Output the [X, Y] coordinate of the center of the cell containing the given text.  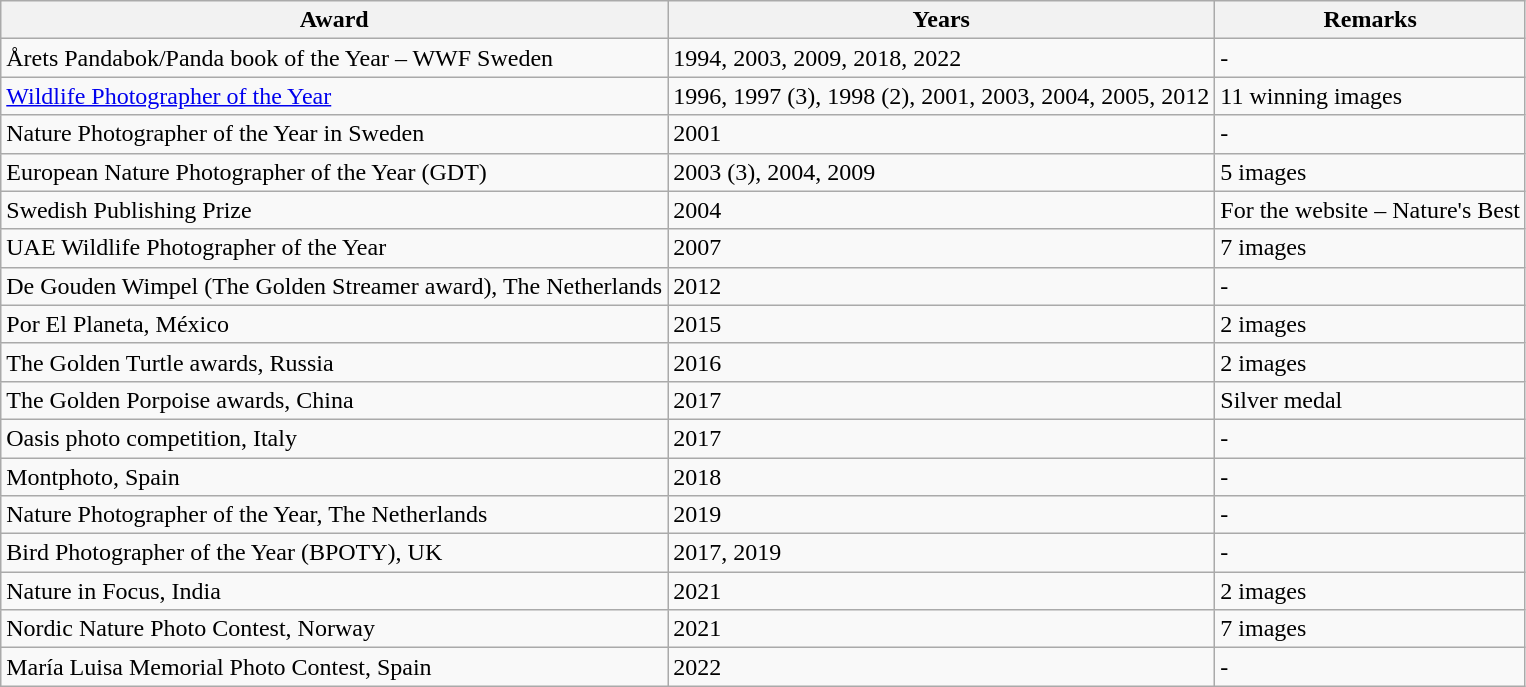
UAE Wildlife Photographer of the Year [334, 248]
1994, 2003, 2009, 2018, 2022 [942, 58]
Nature Photographer of the Year, The Netherlands [334, 515]
11 winning images [1370, 96]
2012 [942, 286]
1996, 1997 (3), 1998 (2), 2001, 2003, 2004, 2005, 2012 [942, 96]
Wildlife Photographer of the Year [334, 96]
Bird Photographer of the Year (BPOTY), UK [334, 553]
2015 [942, 324]
European Nature Photographer of the Year (GDT) [334, 172]
2007 [942, 248]
Nature Photographer of the Year in Sweden [334, 134]
Award [334, 20]
2019 [942, 515]
2022 [942, 667]
Swedish Publishing Prize [334, 210]
Montphoto, Spain [334, 477]
Oasis photo competition, Italy [334, 438]
Por El Planeta, México [334, 324]
2004 [942, 210]
Years [942, 20]
The Golden Turtle awards, Russia [334, 362]
2016 [942, 362]
Remarks [1370, 20]
2018 [942, 477]
Nordic Nature Photo Contest, Norway [334, 629]
2017, 2019 [942, 553]
The Golden Porpoise awards, China [334, 400]
Nature in Focus, India [334, 591]
Silver medal [1370, 400]
For the website – Nature's Best [1370, 210]
De Gouden Wimpel (The Golden Streamer award), The Netherlands [334, 286]
2003 (3), 2004, 2009 [942, 172]
María Luisa Memorial Photo Contest, Spain [334, 667]
2001 [942, 134]
Årets Pandabok/Panda book of the Year – WWF Sweden [334, 58]
5 images [1370, 172]
